For the text-containing cell, return its midpoint in [x, y] coordinate format. 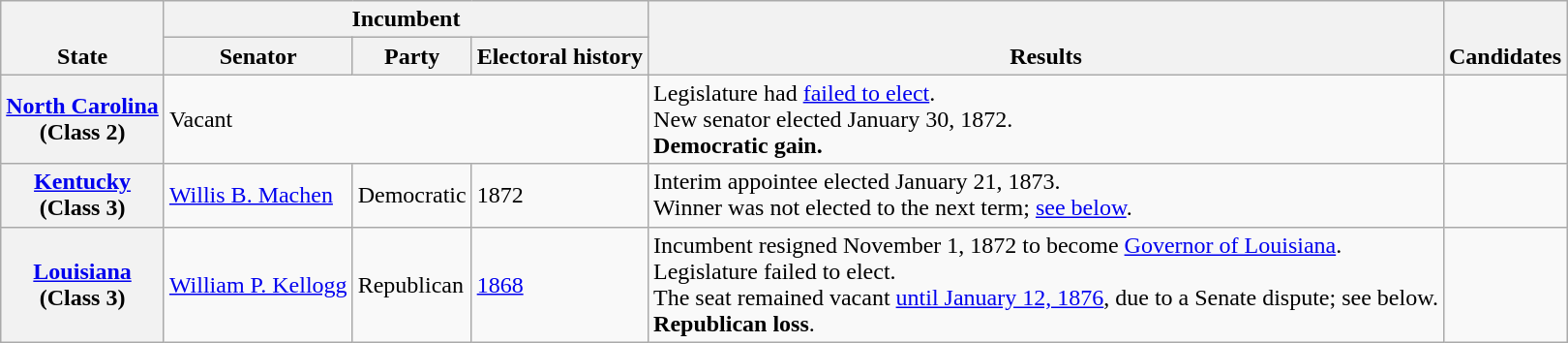
Party [412, 56]
Interim appointee elected January 21, 1873.Winner was not elected to the next term; see below. [1046, 196]
Legislature had failed to elect.New senator elected January 30, 1872.Democratic gain. [1046, 119]
Democratic [412, 196]
Incumbent [406, 19]
William P. Kellogg [257, 285]
Willis B. Machen [257, 196]
Republican [412, 285]
Vacant [406, 119]
Candidates [1504, 38]
State [83, 38]
Louisiana(Class 3) [83, 285]
North Carolina(Class 2) [83, 119]
1868 [559, 285]
1872 [559, 196]
Results [1046, 38]
Electoral history [559, 56]
Senator [257, 56]
Kentucky(Class 3) [83, 196]
